Find where the given text appears and provide that cell's center as (x, y) coordinate. 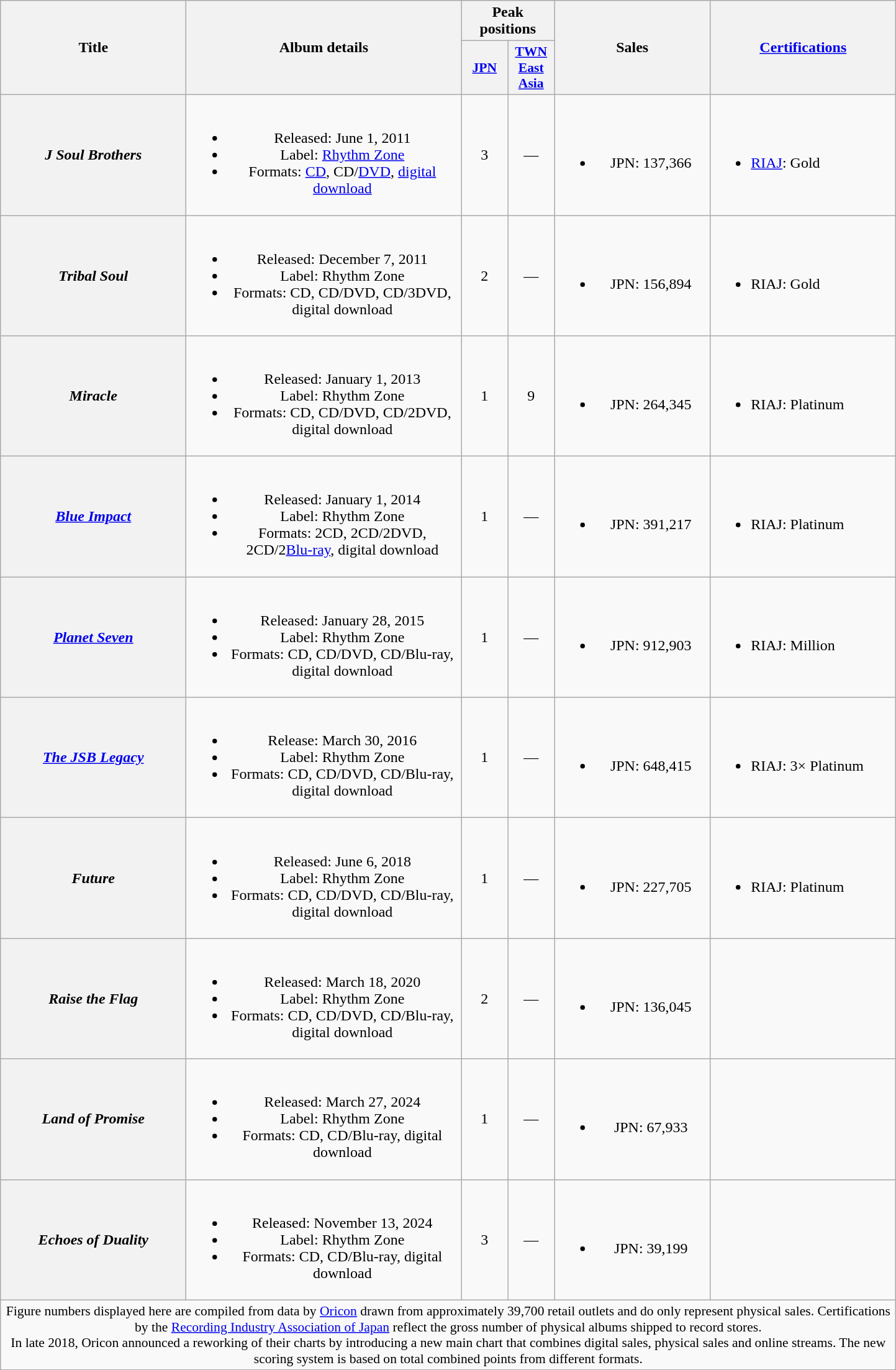
Tribal Soul (93, 275)
JPN: 137,366 (632, 155)
TWN East Asia (532, 68)
JPN: 264,345 (632, 396)
JPN: 391,217 (632, 517)
Released: November 13, 2024 Label: Rhythm ZoneFormats: CD, CD/Blu-ray, digital download (324, 1240)
JPN: 227,705 (632, 878)
JPN: 156,894 (632, 275)
Released: March 27, 2024 Label: Rhythm ZoneFormats: CD, CD/Blu-ray, digital download (324, 1119)
Certifications (803, 48)
J Soul Brothers (93, 155)
9 (532, 396)
Echoes of Duality (93, 1240)
Release: March 30, 2016 Label: Rhythm ZoneFormats: CD, CD/DVD, CD/Blu-ray, digital download (324, 758)
JPN: 67,933 (632, 1119)
Released: January 1, 2013 Label: Rhythm ZoneFormats: CD, CD/DVD, CD/2DVD, digital download (324, 396)
JPN: 39,199 (632, 1240)
RIAJ: 3× Platinum (803, 758)
Future (93, 878)
Released: December 7, 2011 Label: Rhythm ZoneFormats: CD, CD/DVD, CD/3DVD, digital download (324, 275)
Released: January 1, 2014 Label: Rhythm ZoneFormats: 2CD, 2CD/2DVD, 2CD/2Blu-ray, digital download (324, 517)
Album details (324, 48)
JPN (484, 68)
Released: June 1, 2011 Label: Rhythm ZoneFormats: CD, CD/DVD, digital download (324, 155)
JPN: 912,903 (632, 637)
Released: January 28, 2015 Label: Rhythm ZoneFormats: CD, CD/DVD, CD/Blu-ray, digital download (324, 637)
Raise the Flag (93, 999)
Title (93, 48)
Planet Seven (93, 637)
JPN: 136,045 (632, 999)
The JSB Legacy (93, 758)
Sales (632, 48)
JPN: 648,415 (632, 758)
Land of Promise (93, 1119)
Peak positions (508, 21)
RIAJ: Million (803, 637)
Released: March 18, 2020 Label: Rhythm ZoneFormats: CD, CD/DVD, CD/Blu-ray, digital download (324, 999)
Released: June 6, 2018 Label: Rhythm ZoneFormats: CD, CD/DVD, CD/Blu-ray, digital download (324, 878)
Miracle (93, 396)
Blue Impact (93, 517)
